Identify which cell holds the provided text, then report its (X, Y) central coordinate. 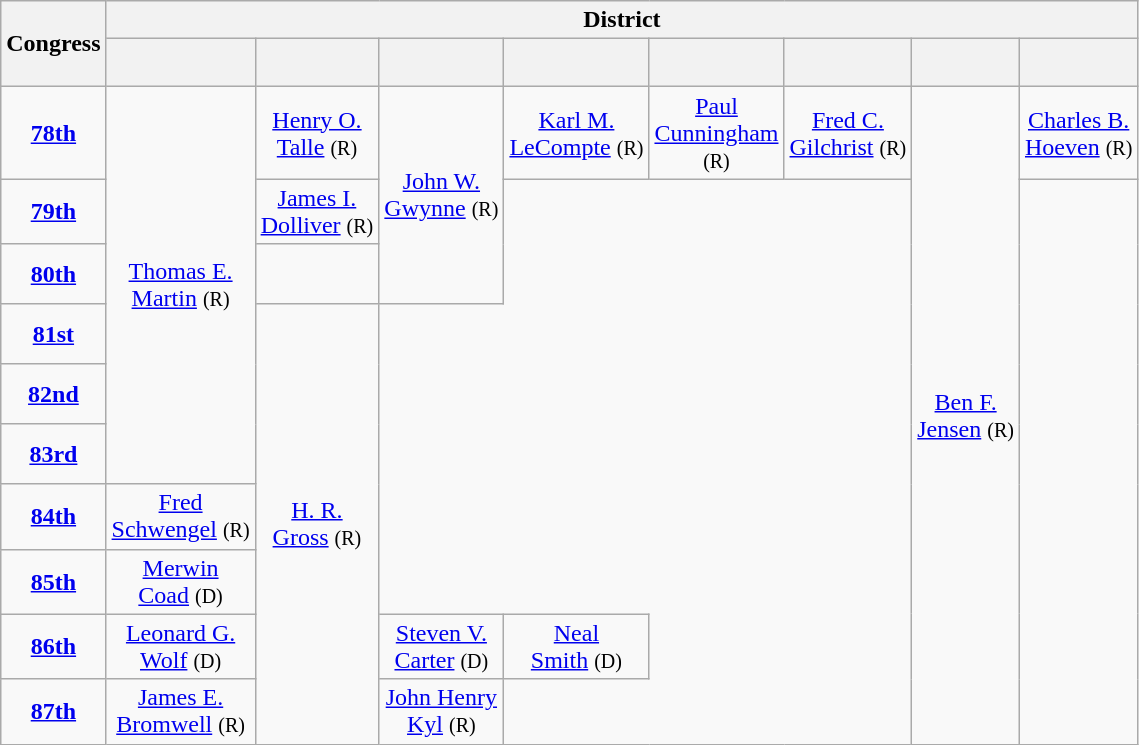
84th (54, 516)
Fred C.Gilchrist (R) (848, 133)
83rd (54, 454)
80th (54, 274)
Steven V.Carter (D) (442, 646)
H. R.Gross (R) (317, 524)
Congress (54, 44)
John W.Gwynne (R) (442, 196)
87th (54, 712)
85th (54, 582)
Henry O.Talle (R) (317, 133)
NealSmith (D) (576, 646)
81st (54, 334)
Ben F.Jensen (R) (966, 416)
James E.Bromwell (R) (180, 712)
82nd (54, 394)
Charles B.Hoeven (R) (1078, 133)
78th (54, 133)
PaulCunningham(R) (716, 133)
FredSchwengel (R) (180, 516)
79th (54, 212)
John HenryKyl (R) (442, 712)
James I.Dolliver (R) (317, 212)
86th (54, 646)
Karl M.LeCompte (R) (576, 133)
District (622, 20)
Leonard G.Wolf (D) (180, 646)
MerwinCoad (D) (180, 582)
Thomas E.Martin (R) (180, 286)
